Locate the cell with the specified text and output its [x, y] center coordinate. 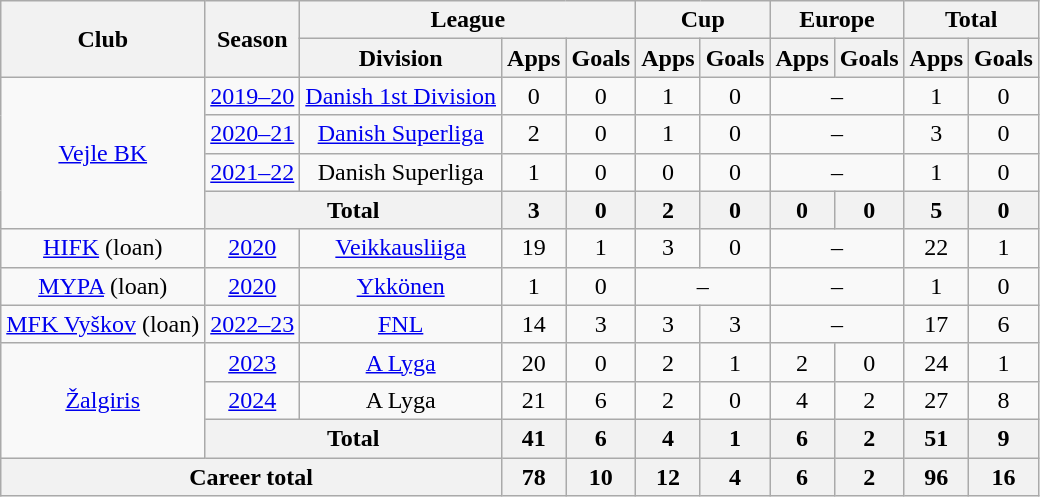
19 [534, 248]
5 [936, 210]
17 [936, 324]
MYPA (loan) [103, 286]
Career total [252, 477]
27 [936, 400]
Cup [703, 20]
Club [103, 39]
2024 [252, 400]
Season [252, 39]
96 [936, 477]
2020–21 [252, 134]
League [468, 20]
22 [936, 248]
MFK Vyškov (loan) [103, 324]
2023 [252, 362]
78 [534, 477]
8 [1004, 400]
9 [1004, 438]
10 [601, 477]
2019–20 [252, 96]
Ykkönen [401, 286]
12 [668, 477]
Vejle BK [103, 153]
14 [534, 324]
24 [936, 362]
21 [534, 400]
16 [1004, 477]
Žalgiris [103, 400]
Europe [837, 20]
2021–22 [252, 172]
FNL [401, 324]
51 [936, 438]
41 [534, 438]
Danish 1st Division [401, 96]
2022–23 [252, 324]
20 [534, 362]
HIFK (loan) [103, 248]
Division [401, 58]
Veikkausliiga [401, 248]
